Output the (X, Y) coordinate of the center of the cell containing the given text.  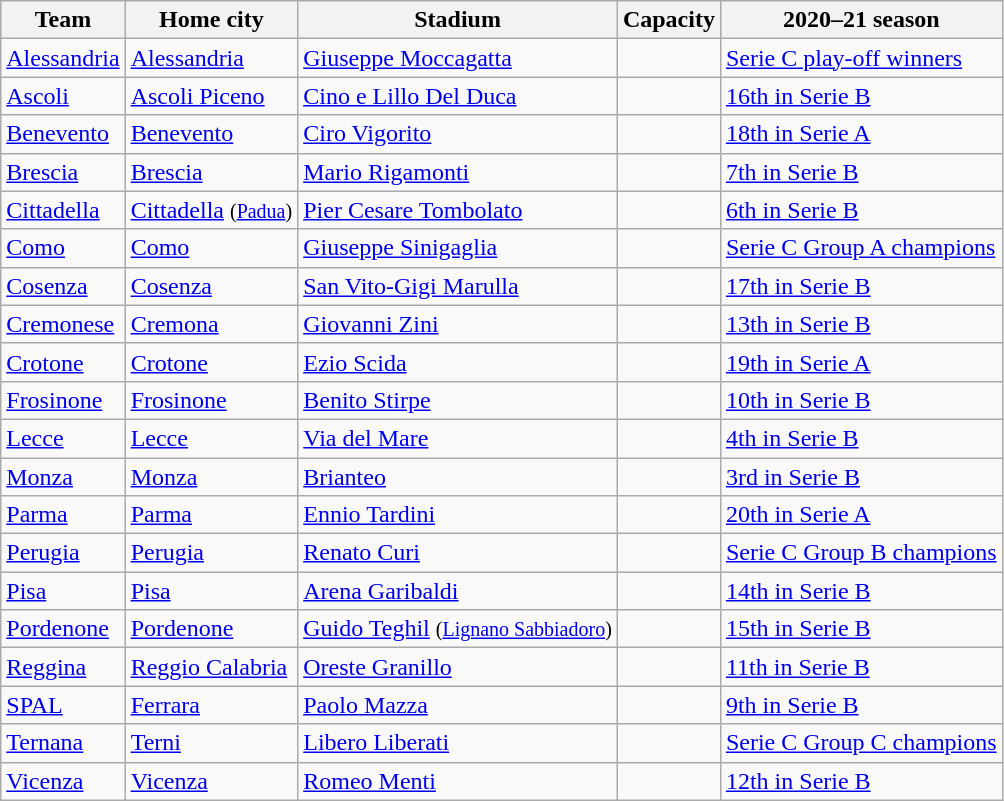
Ezio Scida (458, 362)
Cino e Lillo Del Duca (458, 96)
19th in Serie A (861, 362)
Reggina (63, 667)
Cremonese (63, 324)
Reggio Calabria (212, 667)
4th in Serie B (861, 438)
Brianteo (458, 477)
Romeo Menti (458, 781)
14th in Serie B (861, 591)
Ciro Vigorito (458, 134)
17th in Serie B (861, 286)
13th in Serie B (861, 324)
Team (63, 20)
Via del Mare (458, 438)
Ternana (63, 743)
6th in Serie B (861, 210)
2020–21 season (861, 20)
Paolo Mazza (458, 705)
16th in Serie B (861, 96)
Serie C Group B champions (861, 553)
Giuseppe Sinigaglia (458, 248)
9th in Serie B (861, 705)
Libero Liberati (458, 743)
Guido Teghil (Lignano Sabbiadoro) (458, 629)
Pier Cesare Tombolato (458, 210)
12th in Serie B (861, 781)
20th in Serie A (861, 515)
Capacity (668, 20)
Ascoli Piceno (212, 96)
Giovanni Zini (458, 324)
15th in Serie B (861, 629)
SPAL (63, 705)
Serie C Group A champions (861, 248)
Benito Stirpe (458, 400)
Renato Curi (458, 553)
7th in Serie B (861, 172)
Oreste Granillo (458, 667)
Serie C play-off winners (861, 58)
Giuseppe Moccagatta (458, 58)
San Vito-Gigi Marulla (458, 286)
10th in Serie B (861, 400)
3rd in Serie B (861, 477)
Serie C Group C champions (861, 743)
Cremona (212, 324)
Ascoli (63, 96)
Terni (212, 743)
Mario Rigamonti (458, 172)
Home city (212, 20)
Cittadella (Padua) (212, 210)
Ennio Tardini (458, 515)
Cittadella (63, 210)
18th in Serie A (861, 134)
Ferrara (212, 705)
Arena Garibaldi (458, 591)
Stadium (458, 20)
11th in Serie B (861, 667)
